Search for the cell housing the specified text and yield its (x, y) center coordinate. 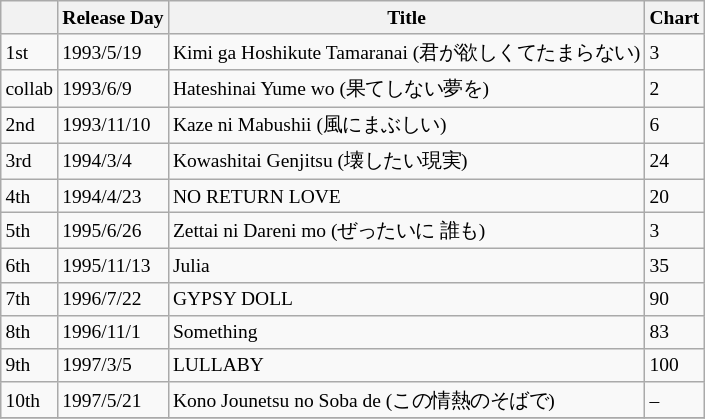
35 (674, 266)
Kimi ga Hoshikute Tamaranai (君が欲しくてたまらない) (406, 52)
4th (30, 196)
24 (674, 161)
Kowashitai Genjitsu (壊したい現実) (406, 161)
2nd (30, 125)
8th (30, 332)
1994/4/23 (114, 196)
1993/5/19 (114, 52)
Kono Jounetsu no Soba de (この情熱のそばで) (406, 400)
Chart (674, 18)
LULLABY (406, 366)
NO RETURN LOVE (406, 196)
Release Day (114, 18)
1993/11/10 (114, 125)
Title (406, 18)
Julia (406, 266)
5th (30, 230)
1996/11/1 (114, 332)
6 (674, 125)
1996/7/22 (114, 298)
1994/3/4 (114, 161)
2 (674, 88)
Hateshinai Yume wo (果てしない夢を) (406, 88)
GYPSY DOLL (406, 298)
1993/6/9 (114, 88)
– (674, 400)
7th (30, 298)
1997/3/5 (114, 366)
1st (30, 52)
9th (30, 366)
20 (674, 196)
6th (30, 266)
Something (406, 332)
collab (30, 88)
1995/11/13 (114, 266)
83 (674, 332)
3rd (30, 161)
1997/5/21 (114, 400)
Kaze ni Mabushii (風にまぶしい) (406, 125)
90 (674, 298)
100 (674, 366)
Zettai ni Dareni mo (ぜったいに 誰も) (406, 230)
10th (30, 400)
1995/6/26 (114, 230)
